For the text-containing cell, return its midpoint in [X, Y] coordinate format. 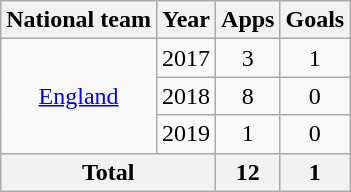
Goals [315, 20]
2017 [186, 58]
National team [79, 20]
Apps [248, 20]
England [79, 96]
2018 [186, 96]
8 [248, 96]
Total [108, 172]
2019 [186, 134]
3 [248, 58]
Year [186, 20]
12 [248, 172]
